Return the (x, y) coordinate for the center point of the cell that contains the specified text.  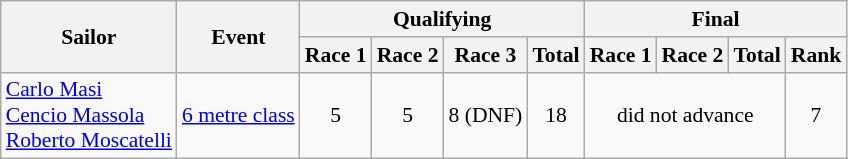
Event (238, 36)
18 (556, 116)
did not advance (686, 116)
8 (DNF) (485, 116)
Sailor (89, 36)
Qualifying (442, 19)
Final (716, 19)
Race 3 (485, 55)
Rank (816, 55)
6 metre class (238, 116)
7 (816, 116)
Carlo Masi Cencio Massola Roberto Moscatelli (89, 116)
